Return [X, Y] of the center of cell containing provided text 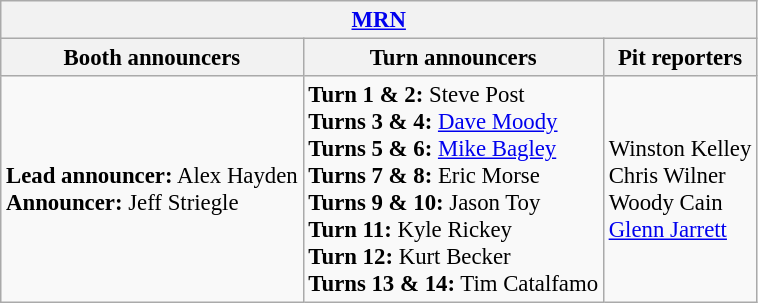
Winston KelleyChris WilnerWoody CainGlenn Jarrett [680, 190]
Lead announcer: Alex HaydenAnnouncer: Jeff Striegle [152, 190]
Turn announcers [453, 58]
Pit reporters [680, 58]
MRN [379, 20]
Booth announcers [152, 58]
